Pinpoint the cell where the given text exists, returning its [X, Y] midpoint coordinate. 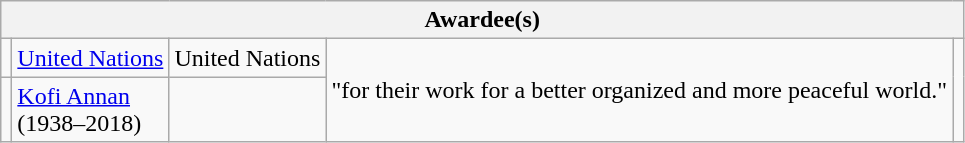
Kofi Annan(1938–2018) [90, 110]
"for their work for a better organized and more peaceful world." [640, 90]
Awardee(s) [482, 20]
